Capture the cell that displays the provided text and extract its (X, Y) central coordinate. 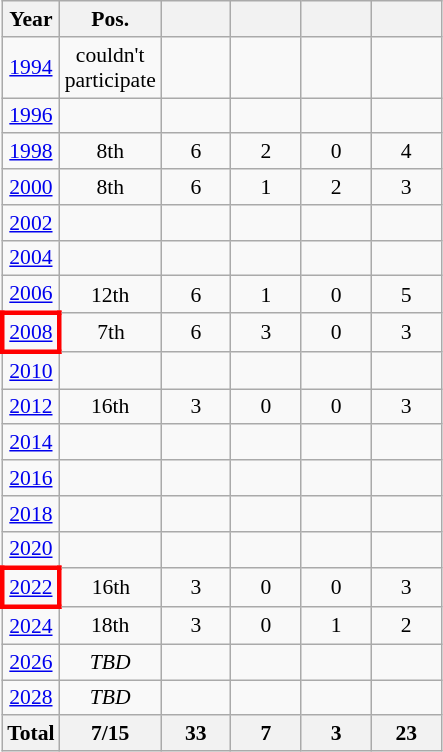
2002 (30, 223)
5 (406, 294)
2008 (30, 332)
33 (196, 734)
4 (406, 152)
2006 (30, 294)
2018 (30, 514)
2010 (30, 370)
1994 (30, 68)
7 (266, 734)
2028 (30, 698)
7th (110, 332)
2004 (30, 258)
23 (406, 734)
18th (110, 626)
2024 (30, 626)
2012 (30, 407)
2014 (30, 443)
1996 (30, 116)
2020 (30, 550)
Year (30, 19)
2022 (30, 588)
7/15 (110, 734)
Pos. (110, 19)
1998 (30, 152)
2016 (30, 478)
2000 (30, 187)
2026 (30, 662)
12th (110, 294)
couldn't participate (110, 68)
Total (30, 734)
